For the text-containing cell, return its midpoint in [X, Y] coordinate format. 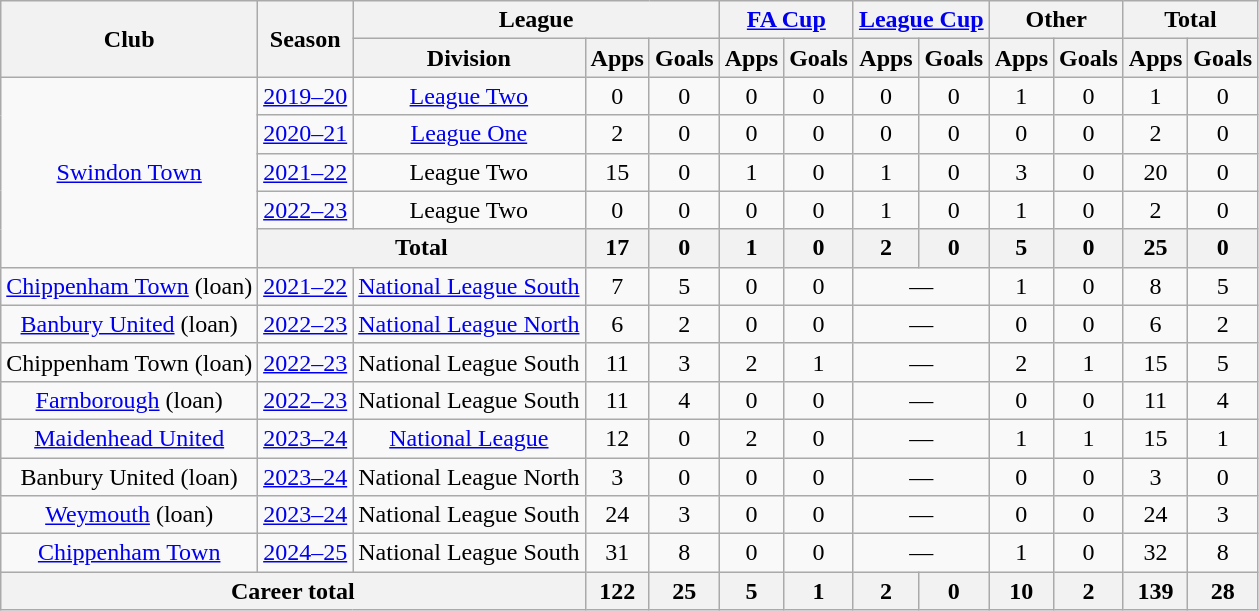
Division [469, 58]
FA Cup [786, 20]
Swindon Town [130, 172]
Maidenhead United [130, 438]
17 [617, 248]
Weymouth (loan) [130, 515]
Career total [293, 591]
National League [469, 438]
28 [1223, 591]
Club [130, 39]
2024–25 [306, 553]
139 [1155, 591]
31 [617, 553]
Farnborough (loan) [130, 400]
Season [306, 39]
League [536, 20]
League Cup [921, 20]
Other [1056, 20]
20 [1155, 172]
Chippenham Town [130, 553]
2020–21 [306, 134]
10 [1021, 591]
32 [1155, 553]
7 [617, 286]
2019–20 [306, 96]
League One [469, 134]
122 [617, 591]
12 [617, 438]
